Detect which cell encompasses the target text, then output its [x, y] center coordinate. 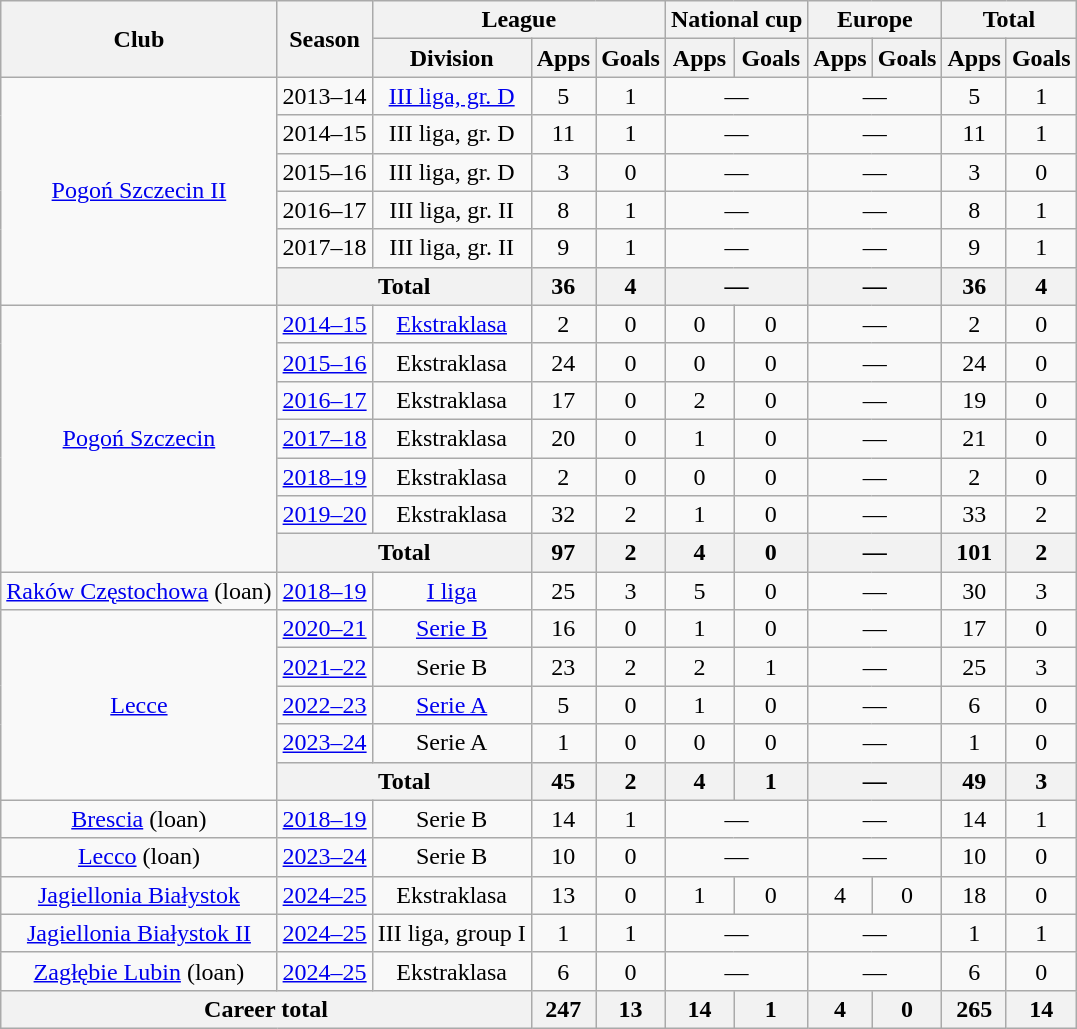
33 [974, 515]
Lecce [139, 705]
49 [974, 781]
Lecco (loan) [139, 857]
Jagiellonia Białystok II [139, 933]
Europe [875, 20]
2013–14 [324, 96]
Pogoń Szczecin II [139, 191]
23 [563, 667]
Zagłębie Lubin (loan) [139, 971]
265 [974, 1009]
I liga [452, 591]
2019–20 [324, 515]
Career total [266, 1009]
III liga, group I [452, 933]
247 [563, 1009]
Club [139, 39]
101 [974, 553]
2020–21 [324, 629]
League [518, 20]
19 [974, 400]
32 [563, 515]
30 [974, 591]
45 [563, 781]
Division [452, 58]
21 [974, 438]
Season [324, 39]
Raków Częstochowa (loan) [139, 591]
2021–22 [324, 667]
Pogoń Szczecin [139, 438]
Jagiellonia Białystok [139, 895]
18 [974, 895]
Brescia (loan) [139, 819]
20 [563, 438]
National cup [736, 20]
2022–23 [324, 705]
97 [563, 553]
16 [563, 629]
